Pinpoint the cell where the given text exists, returning its (X, Y) midpoint coordinate. 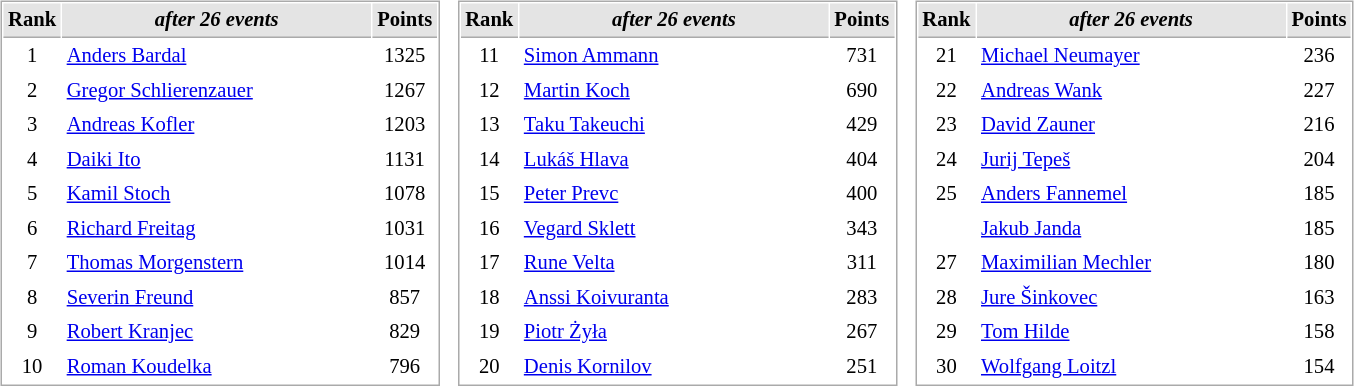
Anders Fannemel (1132, 194)
236 (1319, 56)
Severin Freund (216, 298)
731 (862, 56)
Jurij Tepeš (1132, 160)
20 (490, 366)
343 (862, 228)
27 (946, 262)
Robert Kranjec (216, 332)
690 (862, 90)
28 (946, 298)
2 (32, 90)
267 (862, 332)
25 (946, 194)
227 (1319, 90)
400 (862, 194)
17 (490, 262)
Rune Velta (674, 262)
1031 (405, 228)
Daiki Ito (216, 160)
Denis Kornilov (674, 366)
30 (946, 366)
Anders Bardal (216, 56)
12 (490, 90)
5 (32, 194)
10 (32, 366)
154 (1319, 366)
163 (1319, 298)
Andreas Kofler (216, 124)
180 (1319, 262)
Lukáš Hlava (674, 160)
311 (862, 262)
283 (862, 298)
857 (405, 298)
1203 (405, 124)
204 (1319, 160)
429 (862, 124)
8 (32, 298)
14 (490, 160)
1325 (405, 56)
Tom Hilde (1132, 332)
Gregor Schlierenzauer (216, 90)
Thomas Morgenstern (216, 262)
Piotr Żyła (674, 332)
Maximilian Mechler (1132, 262)
1131 (405, 160)
29 (946, 332)
404 (862, 160)
Peter Prevc (674, 194)
13 (490, 124)
4 (32, 160)
7 (32, 262)
251 (862, 366)
21 (946, 56)
9 (32, 332)
Taku Takeuchi (674, 124)
Simon Ammann (674, 56)
23 (946, 124)
David Zauner (1132, 124)
1014 (405, 262)
Jakub Janda (1132, 228)
Jure Šinkovec (1132, 298)
216 (1319, 124)
Vegard Sklett (674, 228)
11 (490, 56)
Kamil Stoch (216, 194)
6 (32, 228)
1 (32, 56)
Michael Neumayer (1132, 56)
18 (490, 298)
15 (490, 194)
1267 (405, 90)
796 (405, 366)
16 (490, 228)
Richard Freitag (216, 228)
Roman Koudelka (216, 366)
Martin Koch (674, 90)
24 (946, 160)
158 (1319, 332)
Anssi Koivuranta (674, 298)
19 (490, 332)
22 (946, 90)
3 (32, 124)
Wolfgang Loitzl (1132, 366)
829 (405, 332)
Andreas Wank (1132, 90)
1078 (405, 194)
